Detect which cell encompasses the target text, then output its [x, y] center coordinate. 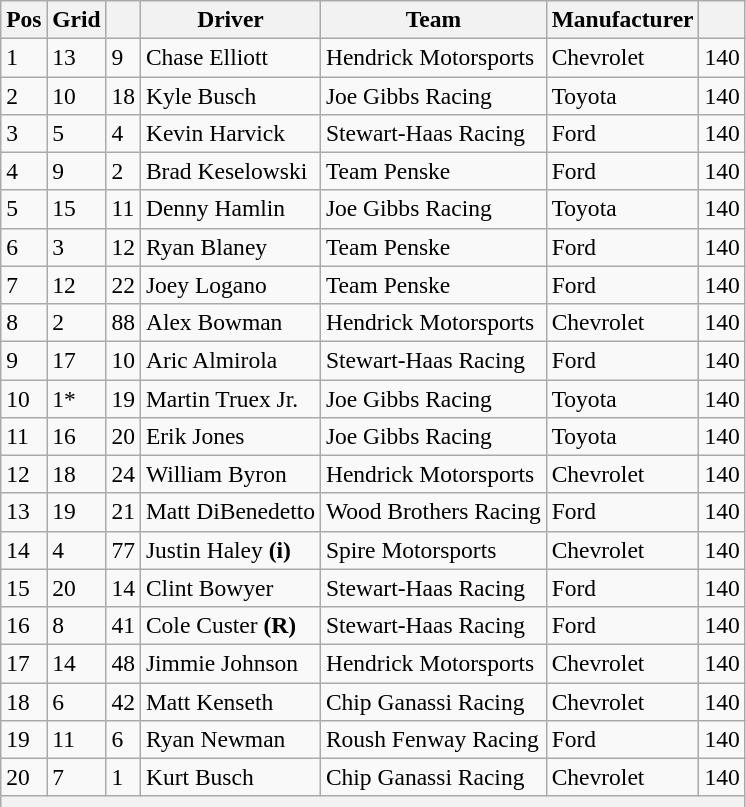
Kevin Harvick [230, 133]
Alex Bowman [230, 322]
Matt Kenseth [230, 701]
48 [123, 663]
88 [123, 322]
22 [123, 285]
42 [123, 701]
Ryan Newman [230, 739]
Chase Elliott [230, 57]
Cole Custer (R) [230, 625]
21 [123, 512]
Aric Almirola [230, 360]
41 [123, 625]
Manufacturer [622, 19]
Kyle Busch [230, 95]
Ryan Blaney [230, 247]
Martin Truex Jr. [230, 398]
William Byron [230, 474]
77 [123, 550]
Wood Brothers Racing [433, 512]
Grid [76, 19]
Justin Haley (i) [230, 550]
Joey Logano [230, 285]
Brad Keselowski [230, 171]
Erik Jones [230, 436]
Jimmie Johnson [230, 663]
Spire Motorsports [433, 550]
Clint Bowyer [230, 588]
Pos [24, 19]
Matt DiBenedetto [230, 512]
Roush Fenway Racing [433, 739]
Denny Hamlin [230, 209]
24 [123, 474]
Team [433, 19]
Driver [230, 19]
1* [76, 398]
Kurt Busch [230, 777]
